Scan for the cell matching the given text and deliver its (x, y) coordinate at center. 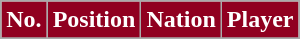
No. (24, 20)
Player (260, 20)
Position (94, 20)
Nation (181, 20)
